Return the (X, Y) coordinate for the center point of the cell that contains the specified text.  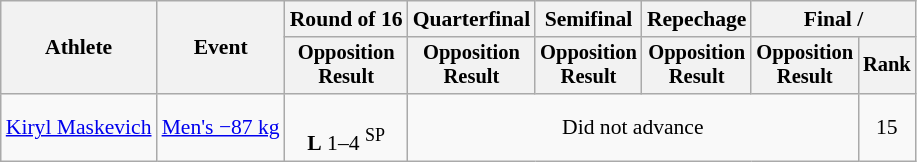
Event (221, 48)
Kiryl Maskevich (79, 128)
Repechage (697, 19)
L 1–4 SP (346, 128)
Men's −87 kg (221, 128)
Quarterfinal (472, 19)
Round of 16 (346, 19)
Did not advance (633, 128)
15 (887, 128)
Athlete (79, 48)
Rank (887, 66)
Final / (833, 19)
Semifinal (588, 19)
